Extract the [X, Y] coordinate from the center of the cell holding the provided text.  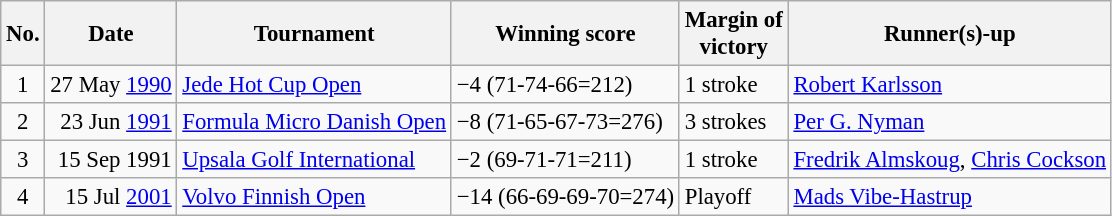
Winning score [565, 34]
Per G. Nyman [950, 122]
3 strokes [734, 122]
Mads Vibe-Hastrup [950, 197]
Playoff [734, 197]
1 [23, 85]
Margin ofvictory [734, 34]
Runner(s)-up [950, 34]
2 [23, 122]
−4 (71-74-66=212) [565, 85]
Date [111, 34]
3 [23, 160]
Volvo Finnish Open [314, 197]
Upsala Golf International [314, 160]
23 Jun 1991 [111, 122]
Robert Karlsson [950, 85]
−14 (66-69-69-70=274) [565, 197]
Fredrik Almskoug, Chris Cockson [950, 160]
Tournament [314, 34]
No. [23, 34]
Jede Hot Cup Open [314, 85]
−8 (71-65-67-73=276) [565, 122]
15 Jul 2001 [111, 197]
4 [23, 197]
27 May 1990 [111, 85]
−2 (69-71-71=211) [565, 160]
Formula Micro Danish Open [314, 122]
15 Sep 1991 [111, 160]
